Locate the cell with the specified text and output its (X, Y) center coordinate. 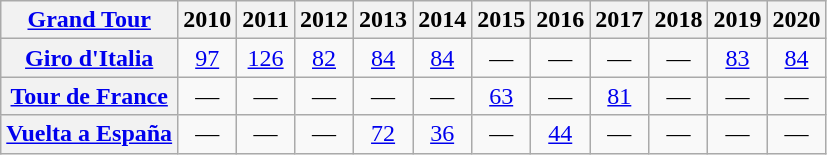
2014 (442, 20)
44 (560, 134)
2012 (324, 20)
Giro d'Italia (90, 58)
2020 (796, 20)
2010 (208, 20)
Grand Tour (90, 20)
2016 (560, 20)
2018 (678, 20)
2015 (502, 20)
126 (266, 58)
97 (208, 58)
Tour de France (90, 96)
2013 (384, 20)
83 (738, 58)
82 (324, 58)
2011 (266, 20)
2019 (738, 20)
36 (442, 134)
72 (384, 134)
2017 (620, 20)
63 (502, 96)
81 (620, 96)
Vuelta a España (90, 134)
